Detect which cell encompasses the target text, then output its [x, y] center coordinate. 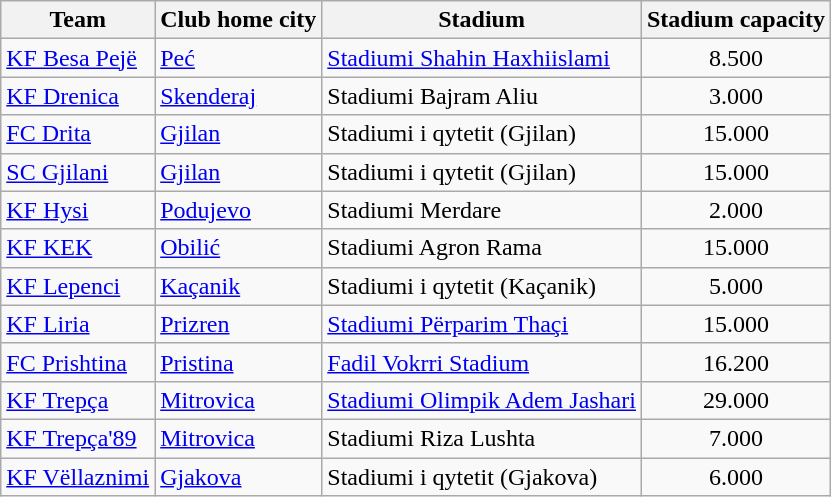
2.000 [736, 210]
Prizren [238, 324]
Pristina [238, 362]
Gjakova [238, 477]
Stadium [482, 20]
FC Prishtina [78, 362]
KF Besa Pejë [78, 58]
KF Hysi [78, 210]
KF Trepça'89 [78, 438]
KF Trepça [78, 400]
KF Lepenci [78, 286]
16.200 [736, 362]
KF KEK [78, 248]
Skenderaj [238, 96]
Stadiumi Agron Rama [482, 248]
KF Liria [78, 324]
5.000 [736, 286]
Stadiumi Shahin Haxhiislami [482, 58]
Stadium capacity [736, 20]
Kaçanik [238, 286]
3.000 [736, 96]
Stadiumi i qytetit (Gjakova) [482, 477]
SC Gjilani [78, 172]
Stadiumi Olimpik Adem Jashari [482, 400]
Team [78, 20]
Club home city [238, 20]
KF Vëllaznimi [78, 477]
Stadiumi Përparim Thaçi [482, 324]
6.000 [736, 477]
7.000 [736, 438]
8.500 [736, 58]
Stadiumi Bajram Aliu [482, 96]
Obilić [238, 248]
Fadil Vokrri Stadium [482, 362]
Stadiumi Riza Lushta [482, 438]
29.000 [736, 400]
Podujevo [238, 210]
Peć [238, 58]
FC Drita [78, 134]
KF Drenica [78, 96]
Stadiumi Merdare [482, 210]
Stadiumi i qytetit (Kaçanik) [482, 286]
